Find where the given text appears and provide that cell's center as [x, y] coordinate. 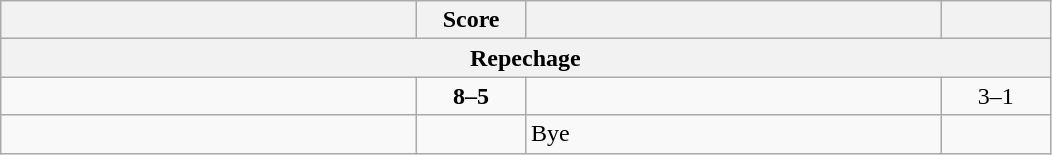
8–5 [472, 96]
Repechage [526, 58]
Score [472, 20]
Bye [733, 134]
3–1 [996, 96]
